Provide the [X, Y] coordinate of the cell's center where the given text is located.  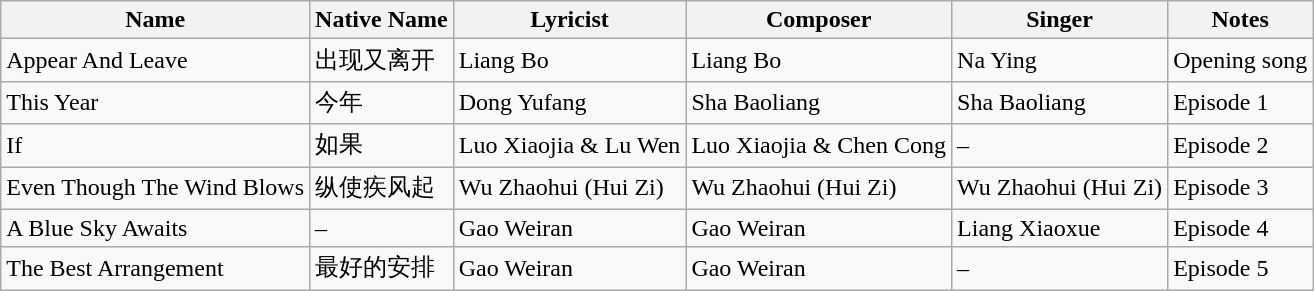
如果 [382, 146]
Notes [1240, 20]
纵使疾风起 [382, 188]
Episode 4 [1240, 228]
Dong Yufang [570, 102]
If [156, 146]
Luo Xiaojia & Lu Wen [570, 146]
Name [156, 20]
Episode 2 [1240, 146]
Appear And Leave [156, 60]
Luo Xiaojia & Chen Cong [819, 146]
Episode 1 [1240, 102]
Even Though The Wind Blows [156, 188]
Na Ying [1060, 60]
Episode 5 [1240, 268]
Singer [1060, 20]
Lyricist [570, 20]
Episode 3 [1240, 188]
This Year [156, 102]
Liang Xiaoxue [1060, 228]
最好的安排 [382, 268]
The Best Arrangement [156, 268]
出现又离开 [382, 60]
A Blue Sky Awaits [156, 228]
Native Name [382, 20]
Composer [819, 20]
Opening song [1240, 60]
今年 [382, 102]
